Scan for the cell matching the given text and deliver its (X, Y) coordinate at center. 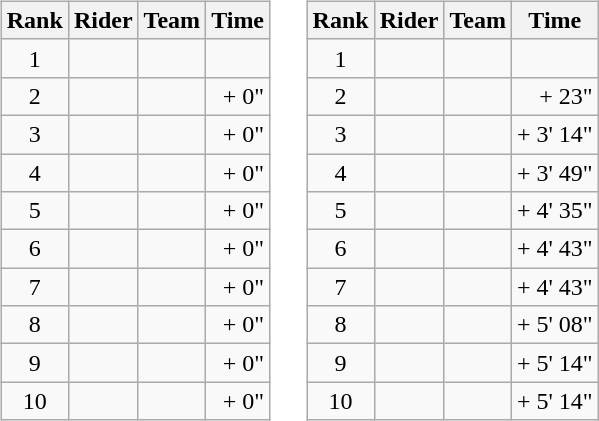
+ 3' 49" (554, 173)
+ 4' 35" (554, 211)
+ 23" (554, 96)
+ 5' 08" (554, 325)
+ 3' 14" (554, 134)
